Return [x, y] of the center of cell containing provided text 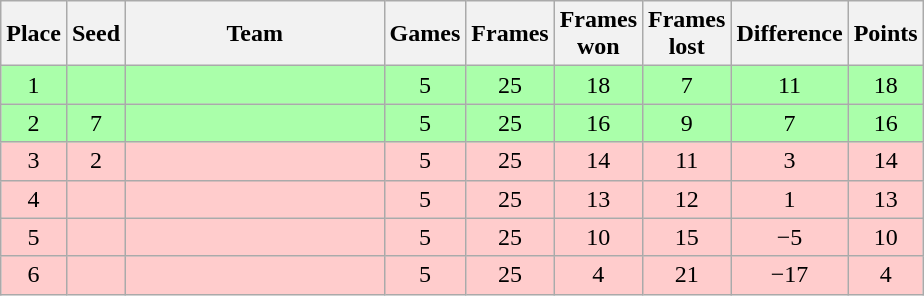
6 [34, 275]
Frames lost [687, 34]
Points [886, 34]
Team [256, 34]
Place [34, 34]
12 [687, 199]
−5 [790, 237]
Frames [510, 34]
21 [687, 275]
Difference [790, 34]
9 [687, 123]
Frames won [598, 34]
Games [425, 34]
−17 [790, 275]
Seed [96, 34]
15 [687, 237]
